Pinpoint the cell where the given text exists, returning its [x, y] midpoint coordinate. 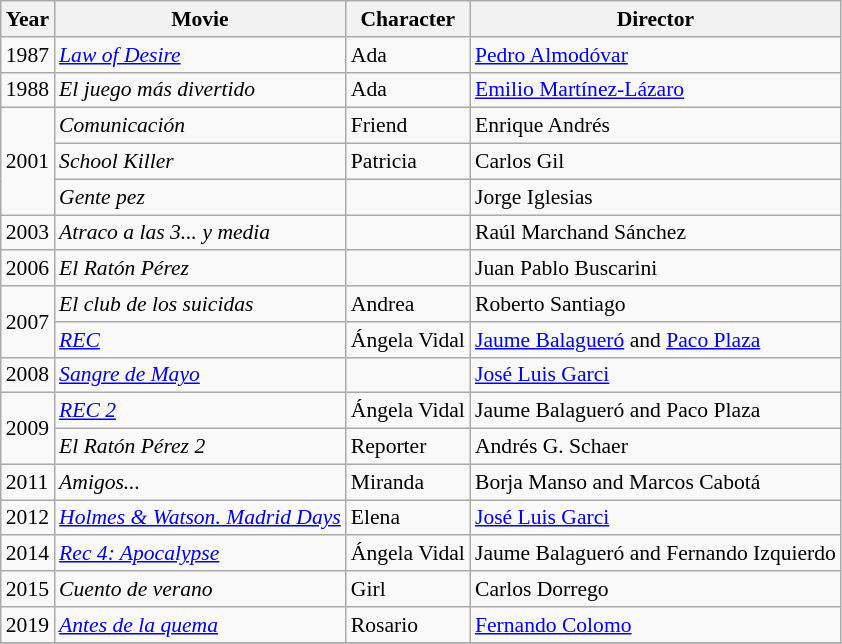
Fernando Colomo [656, 625]
Rosario [408, 625]
Emilio Martínez-Lázaro [656, 90]
Character [408, 19]
Gente pez [200, 197]
Movie [200, 19]
Patricia [408, 162]
El club de los suicidas [200, 304]
Comunicación [200, 126]
2014 [28, 554]
2019 [28, 625]
Rec 4: Apocalypse [200, 554]
1987 [28, 55]
Elena [408, 518]
2008 [28, 375]
Law of Desire [200, 55]
REC 2 [200, 411]
Andrea [408, 304]
El juego más divertido [200, 90]
2001 [28, 162]
2009 [28, 428]
Jorge Iglesias [656, 197]
Raúl Marchand Sánchez [656, 233]
2015 [28, 589]
Pedro Almodóvar [656, 55]
Friend [408, 126]
Enrique Andrés [656, 126]
REC [200, 340]
Atraco a las 3... y media [200, 233]
Andrés G. Schaer [656, 447]
Carlos Dorrego [656, 589]
El Ratón Pérez 2 [200, 447]
Jaume Balagueró and Fernando Izquierdo [656, 554]
Director [656, 19]
Carlos Gil [656, 162]
Cuento de verano [200, 589]
Juan Pablo Buscarini [656, 269]
School Killer [200, 162]
2007 [28, 322]
2003 [28, 233]
Year [28, 19]
Girl [408, 589]
El Ratón Pérez [200, 269]
2011 [28, 482]
2012 [28, 518]
Sangre de Mayo [200, 375]
Reporter [408, 447]
Roberto Santiago [656, 304]
Borja Manso and Marcos Cabotá [656, 482]
Miranda [408, 482]
Amigos... [200, 482]
Antes de la quema [200, 625]
2006 [28, 269]
Holmes & Watson. Madrid Days [200, 518]
1988 [28, 90]
